Output the (x, y) coordinate of the center of the cell containing the given text.  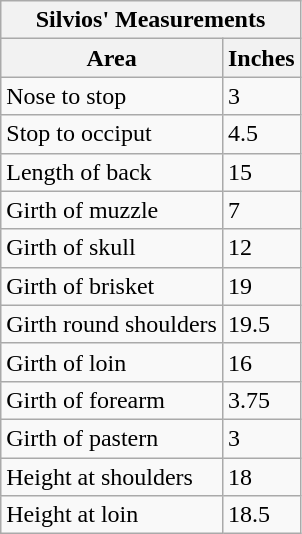
18.5 (261, 515)
16 (261, 362)
15 (261, 172)
Girth of skull (112, 248)
7 (261, 210)
19 (261, 286)
Girth round shoulders (112, 324)
Area (112, 58)
Girth of forearm (112, 400)
Height at loin (112, 515)
Girth of brisket (112, 286)
4.5 (261, 134)
Girth of muzzle (112, 210)
Girth of loin (112, 362)
Nose to stop (112, 96)
Silvios' Measurements (150, 20)
18 (261, 477)
Height at shoulders (112, 477)
Girth of pastern (112, 438)
19.5 (261, 324)
Stop to occiput (112, 134)
3.75 (261, 400)
Inches (261, 58)
12 (261, 248)
Length of back (112, 172)
